Output the (x, y) coordinate of the center of the cell containing the given text.  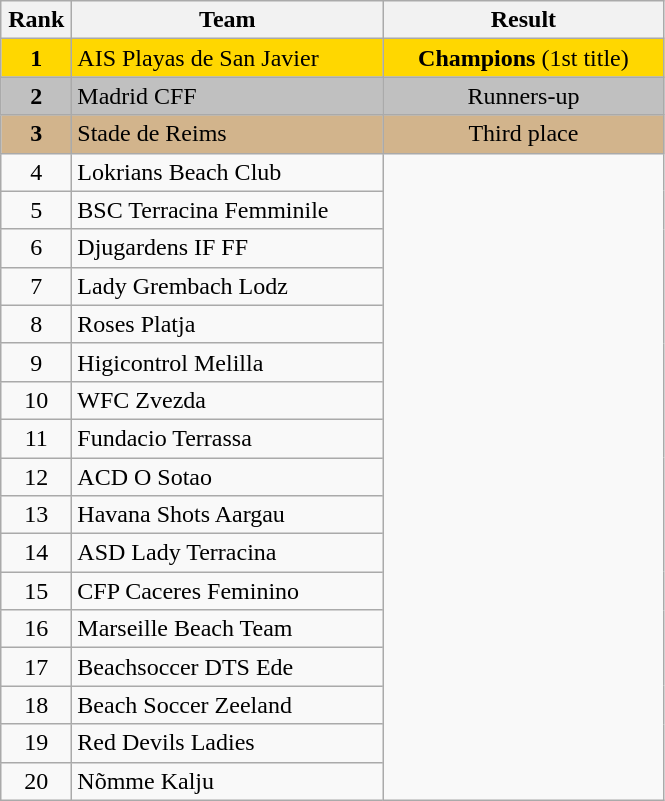
BSC Terracina Femminile (228, 210)
Madrid CFF (228, 96)
6 (36, 248)
Beachsoccer DTS Ede (228, 667)
Roses Platja (228, 324)
ACD O Sotao (228, 477)
18 (36, 705)
9 (36, 362)
Rank (36, 20)
14 (36, 553)
16 (36, 629)
Nõmme Kalju (228, 781)
20 (36, 781)
12 (36, 477)
2 (36, 96)
15 (36, 591)
8 (36, 324)
Runners-up (524, 96)
Fundacio Terrassa (228, 438)
Havana Shots Aargau (228, 515)
5 (36, 210)
Marseille Beach Team (228, 629)
WFC Zvezda (228, 400)
Djugardens IF FF (228, 248)
Team (228, 20)
Beach Soccer Zeeland (228, 705)
Stade de Reims (228, 134)
Lokrians Beach Club (228, 172)
Third place (524, 134)
Champions (1st title) (524, 58)
ASD Lady Terracina (228, 553)
13 (36, 515)
1 (36, 58)
19 (36, 743)
3 (36, 134)
Red Devils Ladies (228, 743)
AIS Playas de San Javier (228, 58)
CFP Caceres Feminino (228, 591)
Higicontrol Melilla (228, 362)
Lady Grembach Lodz (228, 286)
4 (36, 172)
17 (36, 667)
11 (36, 438)
7 (36, 286)
Result (524, 20)
10 (36, 400)
